From the cell containing the given text, extract its center point as (x, y) coordinate. 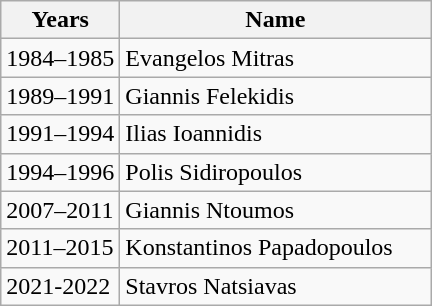
1994–1996 (60, 172)
Evangelos Mitras (276, 58)
2021-2022 (60, 286)
Konstantinos Papadopoulos (276, 248)
2007–2011 (60, 210)
Years (60, 20)
1984–1985 (60, 58)
Name (276, 20)
1989–1991 (60, 96)
1991–1994 (60, 134)
Giannis Felekidis (276, 96)
Polis Sidiropoulos (276, 172)
Giannis Ntoumos (276, 210)
Ilias Ioannidis (276, 134)
Stavros Natsiavas (276, 286)
2011–2015 (60, 248)
